Output the (x, y) coordinate of the center of the cell containing the given text.  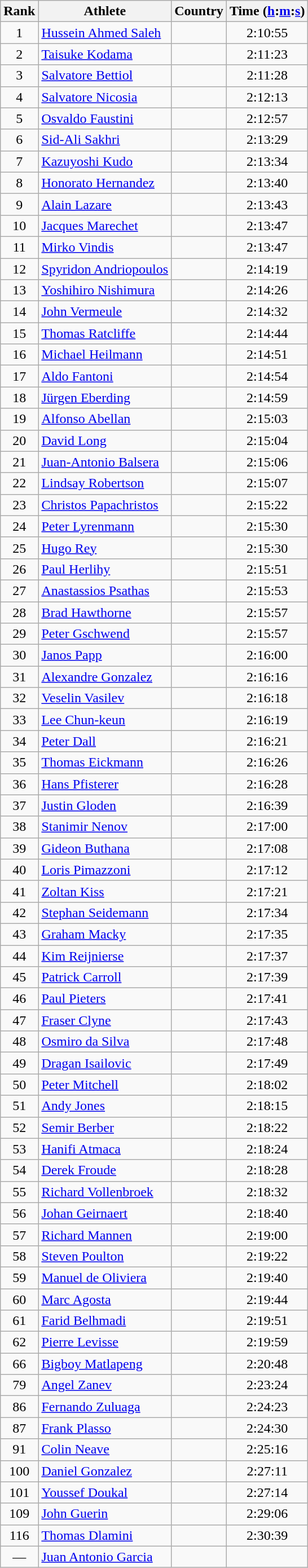
Juan Antonio Garcia (105, 1557)
Country (199, 11)
John Vermeule (105, 312)
2:16:18 (267, 698)
2:17:12 (267, 870)
Loris Pimazzoni (105, 870)
Jacques Marechet (105, 226)
9 (19, 204)
2:18:15 (267, 1106)
5 (19, 118)
2:17:43 (267, 1020)
2:14:32 (267, 312)
57 (19, 1235)
Time (h:m:s) (267, 11)
2:18:02 (267, 1085)
Justin Gloden (105, 805)
37 (19, 805)
16 (19, 355)
7 (19, 161)
Manuel de Oliviera (105, 1278)
50 (19, 1085)
Angel Zanev (105, 1385)
8 (19, 183)
2:10:55 (267, 33)
33 (19, 720)
Pierre Levisse (105, 1342)
Honorato Hernandez (105, 183)
2:15:53 (267, 591)
Salvatore Bettiol (105, 76)
Lee Chun-keun (105, 720)
Fernando Zuluaga (105, 1407)
10 (19, 226)
14 (19, 312)
2:23:24 (267, 1385)
2:13:43 (267, 204)
62 (19, 1342)
46 (19, 999)
2:17:41 (267, 999)
Hans Pfisterer (105, 784)
2:15:03 (267, 419)
2:13:29 (267, 140)
52 (19, 1127)
Janos Papp (105, 655)
2:17:49 (267, 1063)
Taisuke Kodama (105, 54)
2:18:22 (267, 1127)
101 (19, 1492)
87 (19, 1428)
2:29:06 (267, 1514)
54 (19, 1170)
2:19:00 (267, 1235)
— (19, 1557)
Dragan Isailovic (105, 1063)
2 (19, 54)
Richard Mannen (105, 1235)
2:27:14 (267, 1492)
2:24:23 (267, 1407)
2:15:07 (267, 483)
2:17:48 (267, 1042)
20 (19, 441)
2:11:23 (267, 54)
Kazuyoshi Kudo (105, 161)
2:17:37 (267, 956)
Alexandre Gonzalez (105, 677)
Thomas Dlamini (105, 1535)
36 (19, 784)
2:16:26 (267, 763)
2:16:28 (267, 784)
2:30:39 (267, 1535)
Gideon Buthana (105, 848)
Sid-Ali Sakhri (105, 140)
Fraser Clyne (105, 1020)
Aldo Fantoni (105, 376)
Alfonso Abellan (105, 419)
John Guerin (105, 1514)
Osvaldo Faustini (105, 118)
2:16:21 (267, 741)
2:20:48 (267, 1364)
66 (19, 1364)
31 (19, 677)
2:12:13 (267, 97)
2:19:22 (267, 1256)
1 (19, 33)
47 (19, 1020)
Peter Mitchell (105, 1085)
21 (19, 462)
61 (19, 1321)
86 (19, 1407)
43 (19, 934)
2:19:51 (267, 1321)
19 (19, 419)
56 (19, 1213)
2:14:51 (267, 355)
27 (19, 591)
Stanimir Nenov (105, 827)
109 (19, 1514)
55 (19, 1192)
2:19:59 (267, 1342)
13 (19, 290)
Stephan Seidemann (105, 913)
2:19:40 (267, 1278)
39 (19, 848)
Colin Neave (105, 1450)
Steven Poulton (105, 1256)
2:13:40 (267, 183)
38 (19, 827)
Marc Agosta (105, 1299)
2:17:34 (267, 913)
2:19:44 (267, 1299)
18 (19, 398)
Daniel Gonzalez (105, 1471)
Zoltan Kiss (105, 891)
Peter Dall (105, 741)
2:17:39 (267, 977)
Thomas Ratcliffe (105, 333)
35 (19, 763)
2:15:06 (267, 462)
Alain Lazare (105, 204)
2:16:16 (267, 677)
Richard Vollenbroek (105, 1192)
2:25:16 (267, 1450)
2:15:04 (267, 441)
44 (19, 956)
Paul Pieters (105, 999)
116 (19, 1535)
2:27:11 (267, 1471)
100 (19, 1471)
2:12:57 (267, 118)
51 (19, 1106)
2:11:28 (267, 76)
53 (19, 1149)
Hugo Rey (105, 548)
2:17:00 (267, 827)
Frank Plasso (105, 1428)
2:13:34 (267, 161)
48 (19, 1042)
Christos Papachristos (105, 505)
22 (19, 483)
11 (19, 247)
49 (19, 1063)
Johan Geirnaert (105, 1213)
Mirko Vindis (105, 247)
Yoshihiro Nishimura (105, 290)
Veselin Vasilev (105, 698)
2:24:30 (267, 1428)
2:15:51 (267, 569)
Bigboy Matlapeng (105, 1364)
Semir Berber (105, 1127)
2:18:24 (267, 1149)
29 (19, 634)
12 (19, 269)
Hanifi Atmaca (105, 1149)
2:18:28 (267, 1170)
3 (19, 76)
2:18:40 (267, 1213)
Peter Gschwend (105, 634)
2:18:32 (267, 1192)
Rank (19, 11)
Salvatore Nicosia (105, 97)
58 (19, 1256)
30 (19, 655)
24 (19, 526)
Brad Hawthorne (105, 612)
Youssef Doukal (105, 1492)
34 (19, 741)
Anastassios Psathas (105, 591)
Derek Froude (105, 1170)
2:14:59 (267, 398)
15 (19, 333)
32 (19, 698)
25 (19, 548)
60 (19, 1299)
41 (19, 891)
Athlete (105, 11)
2:17:35 (267, 934)
Jürgen Eberding (105, 398)
2:17:08 (267, 848)
Michael Heilmann (105, 355)
2:17:21 (267, 891)
David Long (105, 441)
Andy Jones (105, 1106)
23 (19, 505)
2:16:00 (267, 655)
Thomas Eickmann (105, 763)
45 (19, 977)
Juan-Antonio Balsera (105, 462)
40 (19, 870)
42 (19, 913)
2:14:26 (267, 290)
2:14:19 (267, 269)
59 (19, 1278)
Patrick Carroll (105, 977)
2:16:19 (267, 720)
Osmiro da Silva (105, 1042)
Farid Belhmadi (105, 1321)
2:15:22 (267, 505)
Spyridon Andriopoulos (105, 269)
79 (19, 1385)
4 (19, 97)
Graham Macky (105, 934)
91 (19, 1450)
2:14:44 (267, 333)
26 (19, 569)
28 (19, 612)
6 (19, 140)
Peter Lyrenmann (105, 526)
2:14:54 (267, 376)
Lindsay Robertson (105, 483)
Paul Herlihy (105, 569)
2:16:39 (267, 805)
Kim Reijnierse (105, 956)
17 (19, 376)
Hussein Ahmed Saleh (105, 33)
